Provide the [X, Y] coordinate of the cell's center where the given text is located.  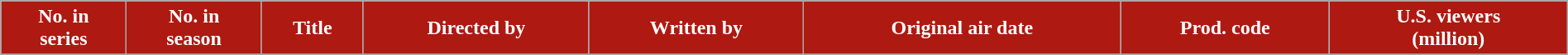
No. inseries [64, 28]
No. inseason [194, 28]
U.S. viewers(million) [1448, 28]
Directed by [476, 28]
Original air date [962, 28]
Title [313, 28]
Prod. code [1225, 28]
Written by [696, 28]
